Provide the (x, y) coordinate of the cell's center where the given text is located.  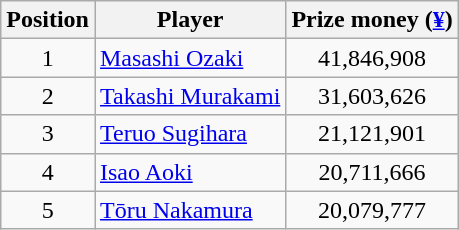
5 (48, 210)
Prize money (¥) (372, 20)
21,121,901 (372, 134)
31,603,626 (372, 96)
2 (48, 96)
4 (48, 172)
1 (48, 58)
41,846,908 (372, 58)
20,079,777 (372, 210)
3 (48, 134)
Tōru Nakamura (190, 210)
Teruo Sugihara (190, 134)
Masashi Ozaki (190, 58)
Player (190, 20)
Takashi Murakami (190, 96)
20,711,666 (372, 172)
Isao Aoki (190, 172)
Position (48, 20)
